Detect which cell encompasses the target text, then output its [x, y] center coordinate. 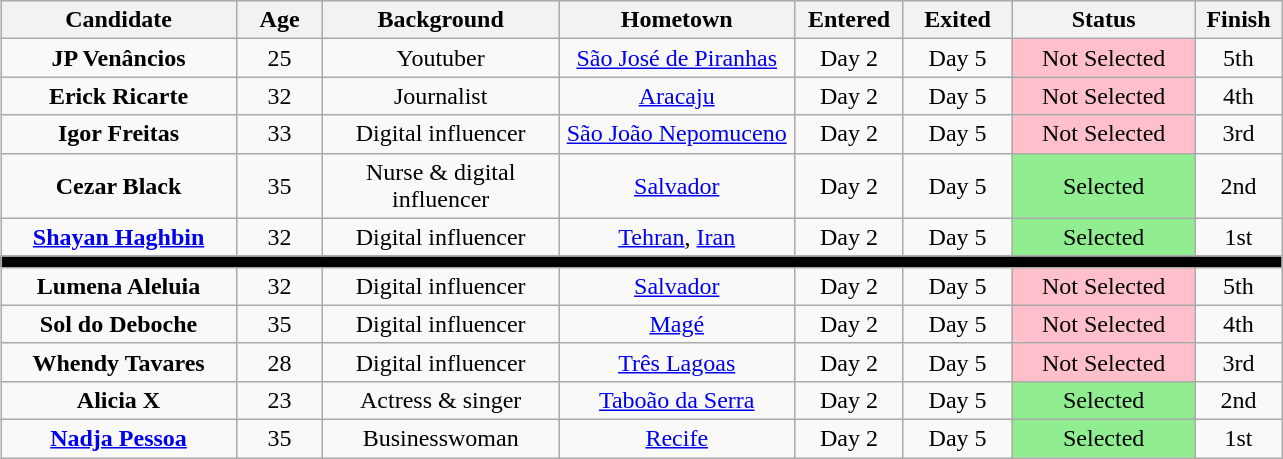
Igor Freitas [118, 134]
Nadja Pessoa [118, 438]
Hometown [677, 20]
33 [280, 134]
25 [280, 58]
São José de Piranhas [677, 58]
Shayan Haghbin [118, 237]
Candidate [118, 20]
Finish [1238, 20]
Businesswoman [441, 438]
23 [280, 400]
Lumena Aleluia [118, 286]
Alicia X [118, 400]
Background [441, 20]
Youtuber [441, 58]
Recife [677, 438]
Whendy Tavares [118, 362]
Cezar Black [118, 186]
28 [280, 362]
Entered [850, 20]
Três Lagoas [677, 362]
Status [1104, 20]
Sol do Deboche [118, 324]
Actress & singer [441, 400]
Magé [677, 324]
Exited [958, 20]
Nurse & digital influencer [441, 186]
São João Nepomuceno [677, 134]
Age [280, 20]
Aracaju [677, 96]
Taboão da Serra [677, 400]
Erick Ricarte [118, 96]
JP Venâncios [118, 58]
Tehran, Iran [677, 237]
Journalist [441, 96]
